Find where the given text appears and provide that cell's center as [x, y] coordinate. 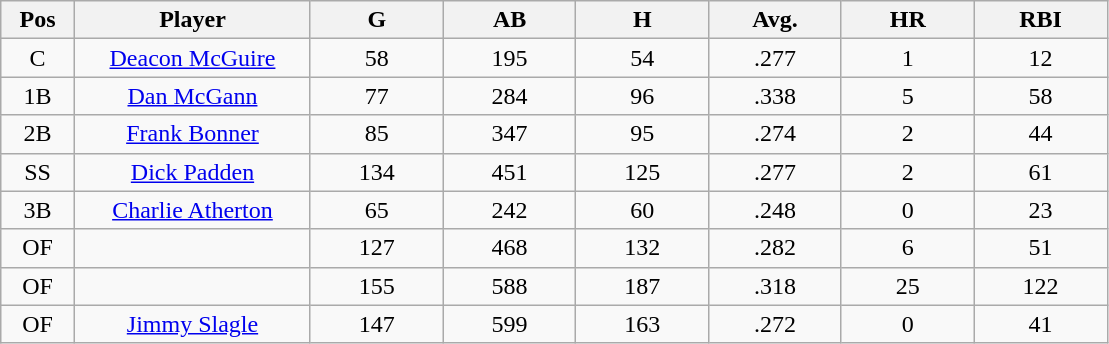
6 [908, 248]
347 [510, 134]
60 [642, 210]
122 [1040, 286]
3B [38, 210]
147 [376, 324]
61 [1040, 172]
HR [908, 20]
Frank Bonner [192, 134]
.272 [776, 324]
C [38, 58]
Pos [38, 20]
Deacon McGuire [192, 58]
468 [510, 248]
AB [510, 20]
96 [642, 96]
RBI [1040, 20]
77 [376, 96]
Charlie Atherton [192, 210]
284 [510, 96]
23 [1040, 210]
1B [38, 96]
.274 [776, 134]
163 [642, 324]
51 [1040, 248]
.318 [776, 286]
187 [642, 286]
25 [908, 286]
Player [192, 20]
132 [642, 248]
2B [38, 134]
95 [642, 134]
65 [376, 210]
1 [908, 58]
134 [376, 172]
.282 [776, 248]
SS [38, 172]
.338 [776, 96]
Avg. [776, 20]
G [376, 20]
H [642, 20]
54 [642, 58]
.248 [776, 210]
44 [1040, 134]
195 [510, 58]
5 [908, 96]
85 [376, 134]
451 [510, 172]
155 [376, 286]
41 [1040, 324]
588 [510, 286]
127 [376, 248]
599 [510, 324]
Dan McGann [192, 96]
12 [1040, 58]
Dick Padden [192, 172]
242 [510, 210]
Jimmy Slagle [192, 324]
125 [642, 172]
